Identify which cell holds the provided text, then report its (x, y) central coordinate. 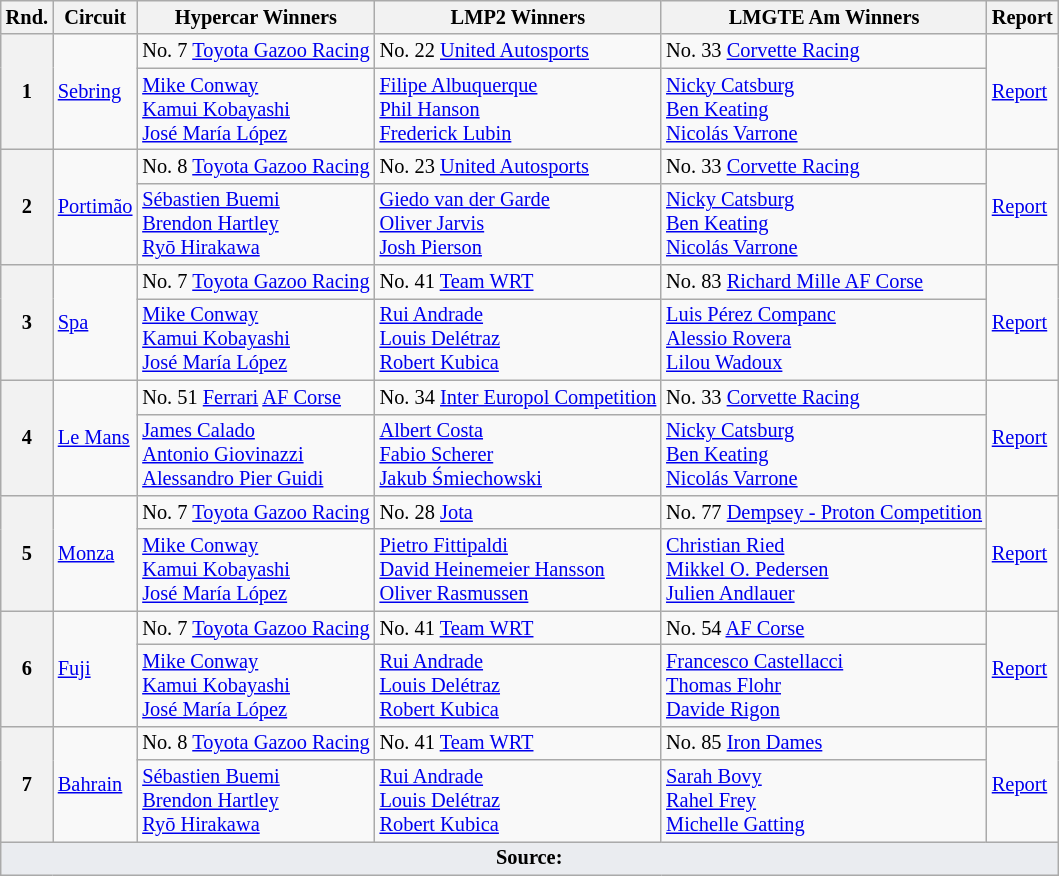
LMP2 Winners (518, 17)
No. 22 United Autosports (518, 51)
Luis Pérez Companc Alessio Rovera Lilou Wadoux (824, 339)
7 (27, 784)
No. 54 AF Corse (824, 628)
Francesco Castellacci Thomas Flohr Davide Rigon (824, 685)
Hypercar Winners (256, 17)
Bahrain (95, 784)
6 (27, 668)
Circuit (95, 17)
No. 51 Ferrari AF Corse (256, 397)
Giedo van der Garde Oliver Jarvis Josh Pierson (518, 224)
Christian Ried Mikkel O. Pedersen Julien Andlauer (824, 570)
5 (27, 552)
Fuji (95, 668)
Filipe Albuquerque Phil Hanson Frederick Lubin (518, 109)
No. 34 Inter Europol Competition (518, 397)
Monza (95, 552)
1 (27, 92)
2 (27, 206)
No. 77 Dempsey - Proton Competition (824, 512)
3 (27, 322)
Spa (95, 322)
Pietro Fittipaldi David Heinemeier Hansson Oliver Rasmussen (518, 570)
James Calado Antonio Giovinazzi Alessandro Pier Guidi (256, 455)
No. 83 Richard Mille AF Corse (824, 282)
Sarah Bovy Rahel Frey Michelle Gatting (824, 801)
Sebring (95, 92)
Rnd. (27, 17)
No. 23 United Autosports (518, 166)
Albert Costa Fabio Scherer Jakub Śmiechowski (518, 455)
4 (27, 438)
Portimão (95, 206)
No. 85 Iron Dames (824, 743)
LMGTE Am Winners (824, 17)
Le Mans (95, 438)
No. 28 Jota (518, 512)
Source: (530, 858)
